Return the [x, y] coordinate for the center point of the cell that contains the specified text.  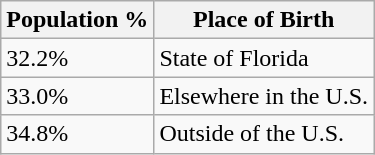
33.0% [78, 96]
State of Florida [264, 58]
34.8% [78, 134]
Population % [78, 20]
32.2% [78, 58]
Place of Birth [264, 20]
Outside of the U.S. [264, 134]
Elsewhere in the U.S. [264, 96]
